Scan for the cell matching the given text and deliver its [X, Y] coordinate at center. 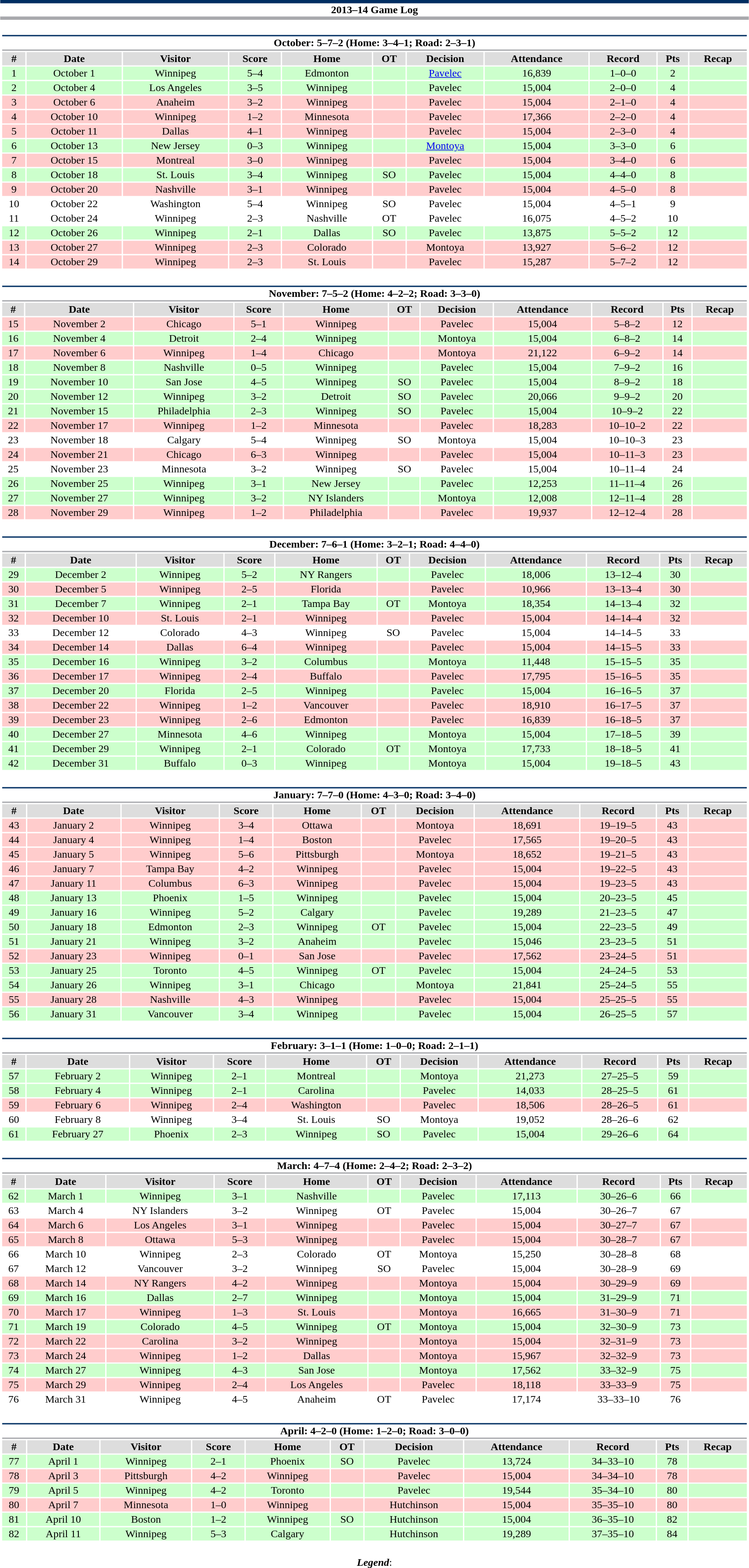
17 [13, 353]
42 [13, 763]
77 [14, 1462]
October 27 [74, 248]
21 [13, 411]
4–5–2 [623, 219]
4–6 [249, 734]
0–1 [246, 956]
November 21 [79, 454]
19,544 [517, 1491]
18,910 [536, 705]
6–4 [249, 647]
1–0 [218, 1505]
34–34–10 [613, 1476]
November 8 [79, 367]
19–22–5 [618, 869]
23–24–5 [618, 956]
30–28–9 [618, 1269]
3–3–0 [623, 146]
January 28 [73, 1000]
October 26 [74, 233]
4–4–0 [623, 175]
17,113 [526, 1196]
40 [13, 734]
25–24–5 [618, 985]
November 6 [79, 353]
32–32–9 [618, 1356]
January 7 [73, 869]
36 [13, 676]
28–25–5 [620, 1090]
1 [14, 73]
December 12 [81, 633]
December 31 [81, 763]
35–35–10 [613, 1505]
19–23–5 [618, 884]
18,354 [536, 604]
3 [14, 102]
December 29 [81, 749]
18,006 [536, 575]
January 5 [73, 855]
February 8 [78, 1119]
21,841 [527, 985]
21,273 [530, 1076]
12,253 [543, 483]
1–5 [246, 898]
March 16 [66, 1298]
21,122 [543, 353]
January 13 [73, 898]
October 20 [74, 190]
32–31–9 [618, 1341]
18,506 [530, 1105]
January 18 [73, 927]
30–29–9 [618, 1283]
January 21 [73, 942]
65 [13, 1240]
December 23 [81, 720]
March 17 [66, 1312]
11,448 [536, 662]
5–5–2 [623, 233]
31–29–9 [618, 1298]
33–33–9 [618, 1385]
October 24 [74, 219]
19 [13, 382]
October 15 [74, 161]
30–26–7 [618, 1211]
11 [14, 219]
29 [13, 575]
November 15 [79, 411]
13–13–4 [623, 589]
58 [14, 1090]
7–9–2 [628, 367]
13–12–4 [623, 575]
March 10 [66, 1254]
5–6–2 [623, 248]
0–5 [259, 367]
4–1 [255, 132]
60 [14, 1119]
17,795 [536, 676]
March 14 [66, 1283]
March 19 [66, 1327]
March 31 [66, 1399]
15–15–5 [623, 662]
November 17 [79, 425]
70 [13, 1312]
February 2 [78, 1076]
November 4 [79, 338]
11–11–4 [628, 483]
44 [14, 840]
February 4 [78, 1090]
February 6 [78, 1105]
10–10–2 [628, 425]
December 27 [81, 734]
January: 7–7–0 (Home: 4–3–0; Road: 3–4–0) [374, 795]
December 14 [81, 647]
January 11 [73, 884]
24–24–5 [618, 971]
20,066 [543, 396]
April 5 [63, 1491]
December 10 [81, 618]
15,046 [527, 942]
14,033 [530, 1090]
December 20 [81, 691]
17–18–5 [623, 734]
52 [14, 956]
36–35–10 [613, 1520]
18–18–5 [623, 749]
16,665 [526, 1312]
10,966 [536, 589]
2–0–0 [623, 88]
November 25 [79, 483]
April 3 [63, 1476]
6–8–2 [628, 338]
50 [14, 927]
17,565 [527, 840]
April 11 [63, 1534]
April: 4–2–0 (Home: 1–2–0; Road: 3–0–0) [374, 1431]
October 6 [74, 102]
8–9–2 [628, 382]
20–23–5 [618, 898]
October 1 [74, 73]
12,008 [543, 498]
March 29 [66, 1385]
October 10 [74, 117]
32–30–9 [618, 1327]
79 [14, 1491]
December 7 [81, 604]
18,283 [543, 425]
2–3–0 [623, 132]
63 [13, 1211]
31 [13, 604]
16–17–5 [623, 705]
March 4 [66, 1211]
37–35–10 [613, 1534]
21–23–5 [618, 913]
23–23–5 [618, 942]
February: 3–1–1 (Home: 1–0–0; Road: 2–1–1) [374, 1046]
27–25–5 [620, 1076]
18,691 [527, 826]
2–6 [249, 720]
15,250 [526, 1254]
October: 5–7–2 (Home: 3–4–1; Road: 2–3–1) [374, 43]
22–23–5 [618, 927]
January 26 [73, 985]
25–25–5 [618, 1000]
January 25 [73, 971]
84 [672, 1534]
27 [13, 498]
4–5–0 [623, 190]
13,875 [537, 233]
19–19–5 [618, 826]
October 11 [74, 132]
46 [14, 869]
March 27 [66, 1370]
15–16–5 [623, 676]
12–12–4 [628, 512]
30–28–7 [618, 1240]
March 12 [66, 1269]
January 31 [73, 1014]
34 [13, 647]
1–0–0 [623, 73]
10–9–2 [628, 411]
December 16 [81, 662]
January 23 [73, 956]
February 27 [78, 1134]
March 24 [66, 1356]
April 7 [63, 1505]
48 [14, 898]
October 22 [74, 204]
19–20–5 [618, 840]
November 18 [79, 440]
29–26–6 [620, 1134]
34–33–10 [613, 1462]
January 4 [73, 840]
3–5 [255, 88]
January 2 [73, 826]
5 [14, 132]
2013–14 Game Log [374, 10]
November 12 [79, 396]
33–33–10 [618, 1399]
December 22 [81, 705]
15,287 [537, 262]
November 2 [79, 324]
33–32–9 [618, 1370]
28–26–5 [620, 1105]
November 23 [79, 469]
14–14–4 [623, 618]
March 1 [66, 1196]
10–10–3 [628, 440]
December 5 [81, 589]
16–18–5 [623, 720]
30–26–6 [618, 1196]
14–13–4 [623, 604]
April 10 [63, 1520]
10–11–4 [628, 469]
56 [14, 1014]
13,724 [517, 1462]
5–7–2 [623, 262]
15,967 [526, 1356]
12–11–4 [628, 498]
14–14–5 [623, 633]
4–5–1 [623, 204]
19,937 [543, 512]
October 29 [74, 262]
November 10 [79, 382]
2–2–0 [623, 117]
15 [13, 324]
19–18–5 [623, 763]
December 17 [81, 676]
19–21–5 [618, 855]
October 18 [74, 175]
April 1 [63, 1462]
81 [14, 1520]
9–9–2 [628, 396]
6–9–2 [628, 353]
18,652 [527, 855]
5–1 [259, 324]
16,075 [537, 219]
December 2 [81, 575]
March: 4–7–4 (Home: 2–4–2; Road: 2–3–2) [374, 1166]
March 22 [66, 1341]
19,052 [530, 1119]
October 4 [74, 88]
28–26–6 [620, 1119]
13 [14, 248]
17,366 [537, 117]
October 13 [74, 146]
25 [13, 469]
December: 7–6–1 (Home: 3–2–1; Road: 4–4–0) [374, 545]
1–3 [240, 1312]
26–25–5 [618, 1014]
5–6 [246, 855]
November: 7–5–2 (Home: 4–2–2; Road: 3–3–0) [374, 294]
2–1–0 [623, 102]
54 [14, 985]
31–30–9 [618, 1312]
7 [14, 161]
March 6 [66, 1225]
72 [13, 1341]
March 8 [66, 1240]
3–0 [255, 161]
10–11–3 [628, 454]
35–34–10 [613, 1491]
2–7 [240, 1298]
November 29 [79, 512]
November 27 [79, 498]
3–4–0 [623, 161]
18,118 [526, 1385]
16–16–5 [623, 691]
5–8–2 [628, 324]
74 [13, 1370]
14–15–5 [623, 647]
17,174 [526, 1399]
30–27–7 [618, 1225]
17,733 [536, 749]
January 16 [73, 913]
38 [13, 705]
30–28–8 [618, 1254]
13,927 [537, 248]
